Capture the cell that displays the provided text and extract its (X, Y) central coordinate. 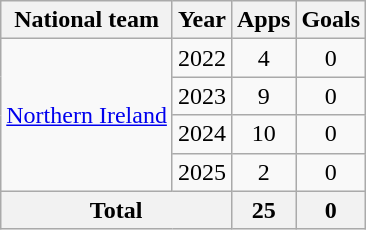
25 (263, 210)
Goals (331, 20)
Northern Ireland (87, 115)
Year (202, 20)
10 (263, 134)
9 (263, 96)
2022 (202, 58)
Apps (263, 20)
2 (263, 172)
4 (263, 58)
2025 (202, 172)
2024 (202, 134)
2023 (202, 96)
Total (116, 210)
National team (87, 20)
